For the text-containing cell, return its midpoint in (x, y) coordinate format. 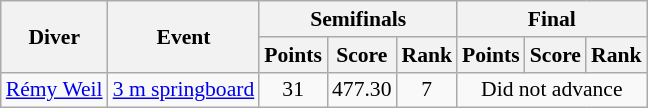
Semifinals (358, 19)
Event (184, 36)
477.30 (362, 90)
Diver (54, 36)
Rémy Weil (54, 90)
7 (426, 90)
31 (293, 90)
Final (552, 19)
3 m springboard (184, 90)
Did not advance (552, 90)
